Provide the (X, Y) coordinate of the cell's center where the given text is located.  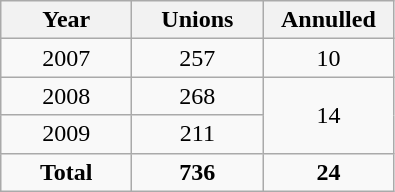
257 (198, 58)
2007 (66, 58)
10 (328, 58)
24 (328, 172)
2009 (66, 134)
Unions (198, 20)
14 (328, 115)
Year (66, 20)
2008 (66, 96)
268 (198, 96)
736 (198, 172)
Annulled (328, 20)
211 (198, 134)
Total (66, 172)
